Capture the cell that displays the provided text and extract its [X, Y] central coordinate. 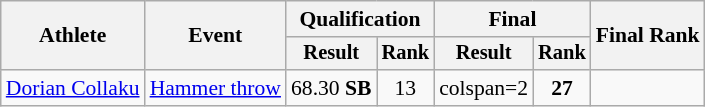
Event [216, 36]
13 [406, 88]
Hammer throw [216, 88]
Athlete [73, 36]
27 [562, 88]
68.30 SB [332, 88]
Dorian Collaku [73, 88]
Final [512, 19]
Qualification [360, 19]
Final Rank [648, 36]
colspan=2 [484, 88]
